Return the (x, y) coordinate for the center point of the cell that contains the specified text.  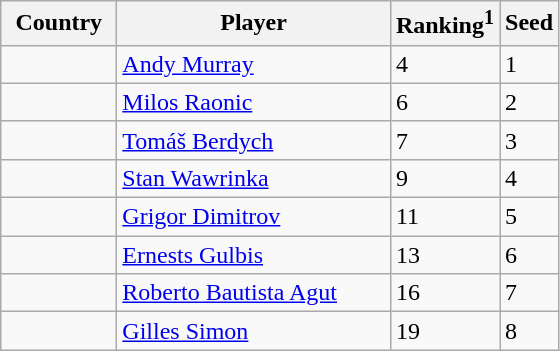
16 (444, 293)
5 (530, 217)
Gilles Simon (254, 331)
2 (530, 102)
Grigor Dimitrov (254, 217)
Tomáš Berdych (254, 140)
Roberto Bautista Agut (254, 293)
1 (530, 64)
Ernests Gulbis (254, 255)
Ranking1 (444, 24)
3 (530, 140)
Player (254, 24)
9 (444, 178)
Seed (530, 24)
8 (530, 331)
Andy Murray (254, 64)
Stan Wawrinka (254, 178)
13 (444, 255)
Milos Raonic (254, 102)
11 (444, 217)
Country (59, 24)
19 (444, 331)
